Extract the [X, Y] coordinate from the center of the cell holding the provided text.  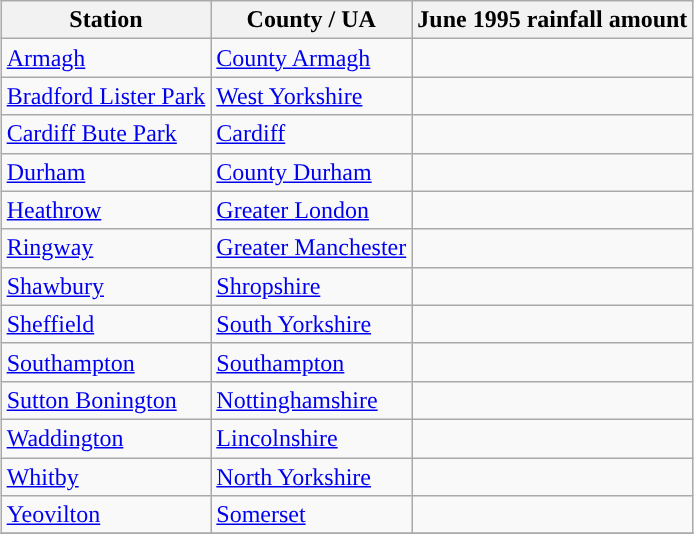
County Armagh [312, 58]
North Yorkshire [312, 477]
Shawbury [106, 286]
June 1995 rainfall amount [552, 20]
West Yorkshire [312, 96]
Lincolnshire [312, 438]
Greater London [312, 210]
Heathrow [106, 210]
Durham [106, 172]
Cardiff [312, 134]
Yeovilton [106, 515]
Nottinghamshire [312, 400]
Somerset [312, 515]
Bradford Lister Park [106, 96]
Station [106, 20]
Armagh [106, 58]
Whitby [106, 477]
Waddington [106, 438]
South Yorkshire [312, 324]
Shropshire [312, 286]
Sheffield [106, 324]
County Durham [312, 172]
Sutton Bonington [106, 400]
Ringway [106, 248]
Cardiff Bute Park [106, 134]
Greater Manchester [312, 248]
County / UA [312, 20]
